Extract the [X, Y] coordinate from the center of the cell holding the provided text.  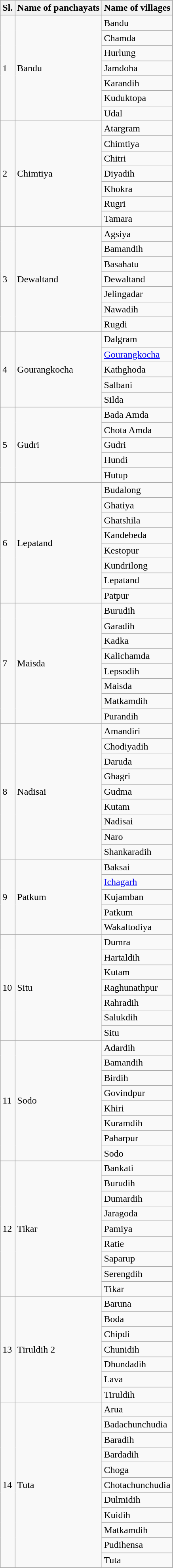
Rugri [137, 204]
Dhundadih [137, 1364]
Kalichamda [137, 656]
Purandih [137, 716]
Hundi [137, 460]
Tiruldih [137, 1394]
Ghatshila [137, 520]
Saparup [137, 1259]
Lepsodih [137, 671]
10 [8, 988]
Birdih [137, 1078]
Dumra [137, 942]
Silda [137, 400]
Govindpur [137, 1093]
Arua [137, 1410]
Chamda [137, 38]
Chitri [137, 158]
Shankaradih [137, 852]
Serengdih [137, 1274]
8 [8, 792]
Name of villages [137, 8]
2 [8, 173]
3 [8, 279]
Kuramdih [137, 1123]
Hartaldih [137, 957]
Jaragoda [137, 1214]
Dumardih [137, 1199]
4 [8, 369]
Badachunchudia [137, 1425]
Diyadih [137, 173]
Basahatu [137, 264]
Salbani [137, 384]
Hurlung [137, 53]
Atargram [137, 128]
Raghunathpur [137, 988]
Lava [137, 1379]
Chota Amda [137, 430]
Patpur [137, 596]
9 [8, 897]
Kuidih [137, 1515]
Khokra [137, 189]
Kundrilong [137, 565]
Ratie [137, 1244]
Ghagri [137, 776]
Hutup [137, 475]
Paharpur [137, 1138]
Kathghoda [137, 369]
Agsiya [137, 234]
Sl. [8, 8]
14 [8, 1485]
Bada Amda [137, 415]
Choga [137, 1470]
Nawadih [137, 309]
Tiruldih 2 [59, 1349]
Baruna [137, 1304]
Adardih [137, 1048]
Amandiri [137, 731]
Karandih [137, 83]
Chipdi [137, 1334]
Daruda [137, 761]
7 [8, 663]
Pamiya [137, 1229]
Kujamban [137, 897]
5 [8, 445]
Garadih [137, 626]
Salukdih [137, 1018]
11 [8, 1100]
Ghatiya [137, 505]
Bankati [137, 1168]
6 [8, 543]
Budalong [137, 490]
Kandebeda [137, 535]
Chotachunchudia [137, 1485]
Rugdi [137, 324]
1 [8, 68]
Dulmidih [137, 1500]
Jamdoha [137, 68]
Naro [137, 837]
Rahradih [137, 1003]
Jelingadar [137, 294]
Udal [137, 113]
12 [8, 1229]
Wakaltodiya [137, 927]
Baradih [137, 1440]
Chunidih [137, 1349]
Boda [137, 1319]
Baksai [137, 867]
13 [8, 1349]
Tamara [137, 219]
Kadka [137, 641]
Ichagarh [137, 882]
Kestopur [137, 550]
Kuduktopa [137, 98]
Pudihensa [137, 1545]
Gudma [137, 792]
Dalgram [137, 339]
Chodiyadih [137, 746]
Name of panchayats [59, 8]
Khiri [137, 1108]
Bardadih [137, 1455]
